From the cell containing the given text, extract its center point as [x, y] coordinate. 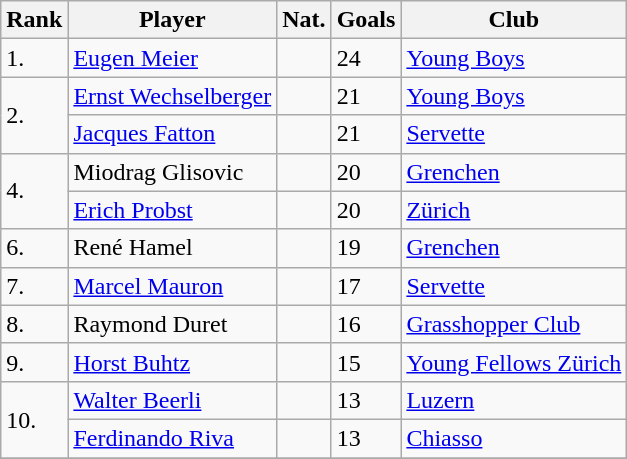
Eugen Meier [172, 58]
9. [34, 362]
16 [366, 324]
Walter Beerli [172, 400]
Marcel Mauron [172, 286]
24 [366, 58]
Erich Probst [172, 210]
Goals [366, 20]
Jacques Fatton [172, 134]
Miodrag Glisovic [172, 172]
Zürich [514, 210]
Ernst Wechselberger [172, 96]
19 [366, 248]
Nat. [304, 20]
Player [172, 20]
Horst Buhtz [172, 362]
René Hamel [172, 248]
6. [34, 248]
4. [34, 191]
10. [34, 419]
Chiasso [514, 438]
Ferdinando Riva [172, 438]
2. [34, 115]
1. [34, 58]
Club [514, 20]
Rank [34, 20]
15 [366, 362]
Grasshopper Club [514, 324]
7. [34, 286]
8. [34, 324]
Raymond Duret [172, 324]
Young Fellows Zürich [514, 362]
17 [366, 286]
Luzern [514, 400]
